Return (x, y) of the center of cell containing provided text 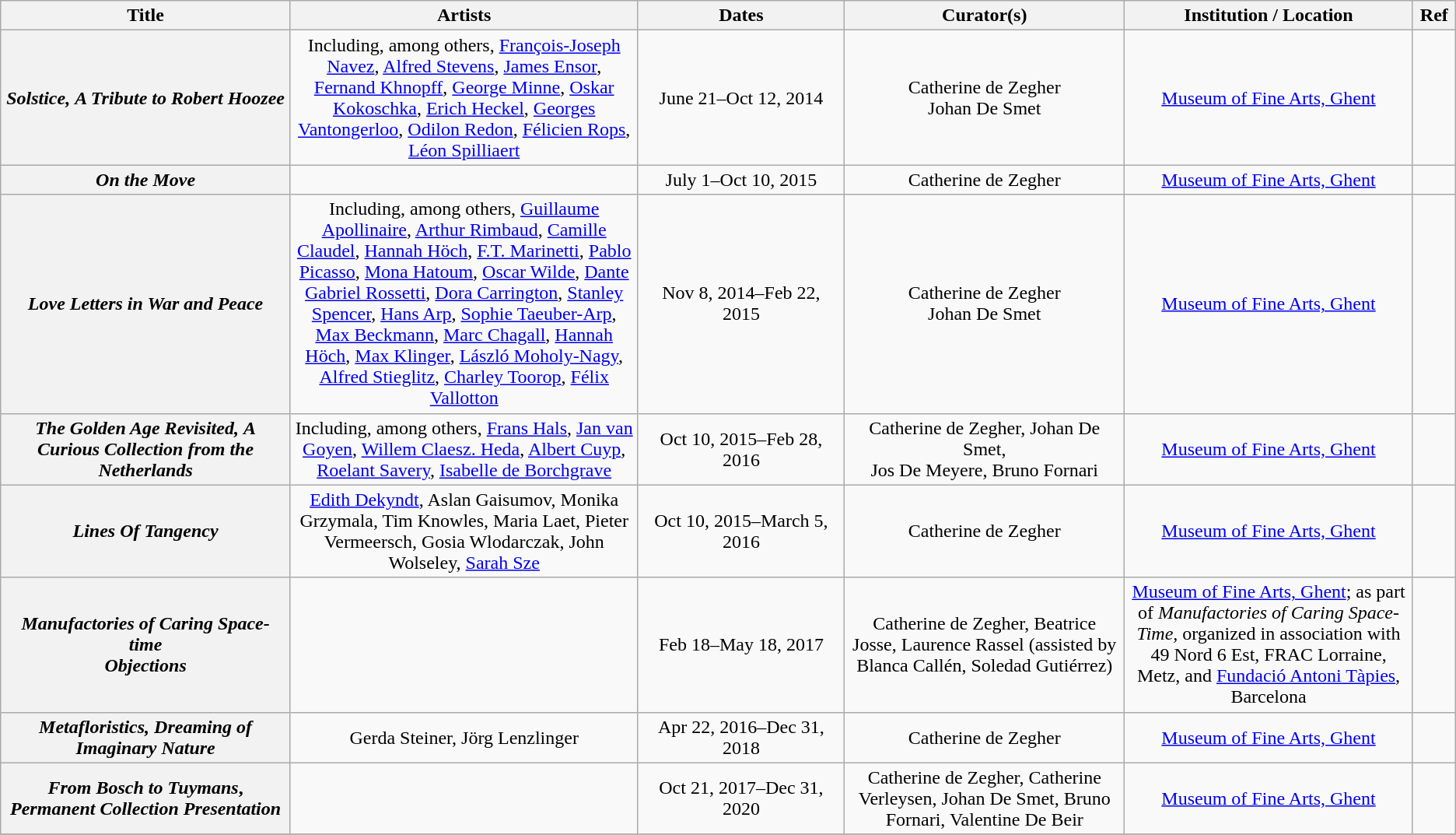
Edith Dekyndt, Aslan Gaisumov, Monika Grzymala, Tim Knowles, Maria Laet, Pieter Vermeersch, Gosia Wlodarczak, John Wolseley, Sarah Sze (464, 531)
Title (146, 16)
Feb 18–May 18, 2017 (741, 644)
July 1–Oct 10, 2015 (741, 180)
Manufactories of Caring Space-timeObjections (146, 644)
Lines Of Tangency (146, 531)
Oct 10, 2015–Feb 28, 2016 (741, 449)
Curator(s) (985, 16)
Dates (741, 16)
Metafloristics, Dreaming of Imaginary Nature (146, 738)
Oct 21, 2017–Dec 31, 2020 (741, 798)
Solstice, A Tribute to Robert Hoozee (146, 98)
The Golden Age Revisited, A Curious Collection from the Netherlands (146, 449)
Catherine de Zegher, Catherine Verleysen, Johan De Smet, Bruno Fornari, Valentine De Beir (985, 798)
Institution / Location (1269, 16)
Catherine de Zegher, Johan De Smet,Jos De Meyere, Bruno Fornari (985, 449)
Oct 10, 2015–March 5, 2016 (741, 531)
Ref (1434, 16)
From Bosch to Tuymans, Permanent Collection Presentation (146, 798)
Catherine de Zegher, Beatrice Josse, Laurence Rassel (assisted by Blanca Callén, Soledad Gutiérrez) (985, 644)
Nov 8, 2014–Feb 22, 2015 (741, 303)
June 21–Oct 12, 2014 (741, 98)
Artists (464, 16)
Gerda Steiner, Jörg Lenzlinger (464, 738)
Apr 22, 2016–Dec 31, 2018 (741, 738)
Love Letters in War and Peace (146, 303)
Including, among others, Frans Hals, Jan van Goyen, Willem Claesz. Heda, Albert Cuyp, Roelant Savery, Isabelle de Borchgrave (464, 449)
On the Move (146, 180)
